Output the [X, Y] coordinate of the center of the cell containing the given text.  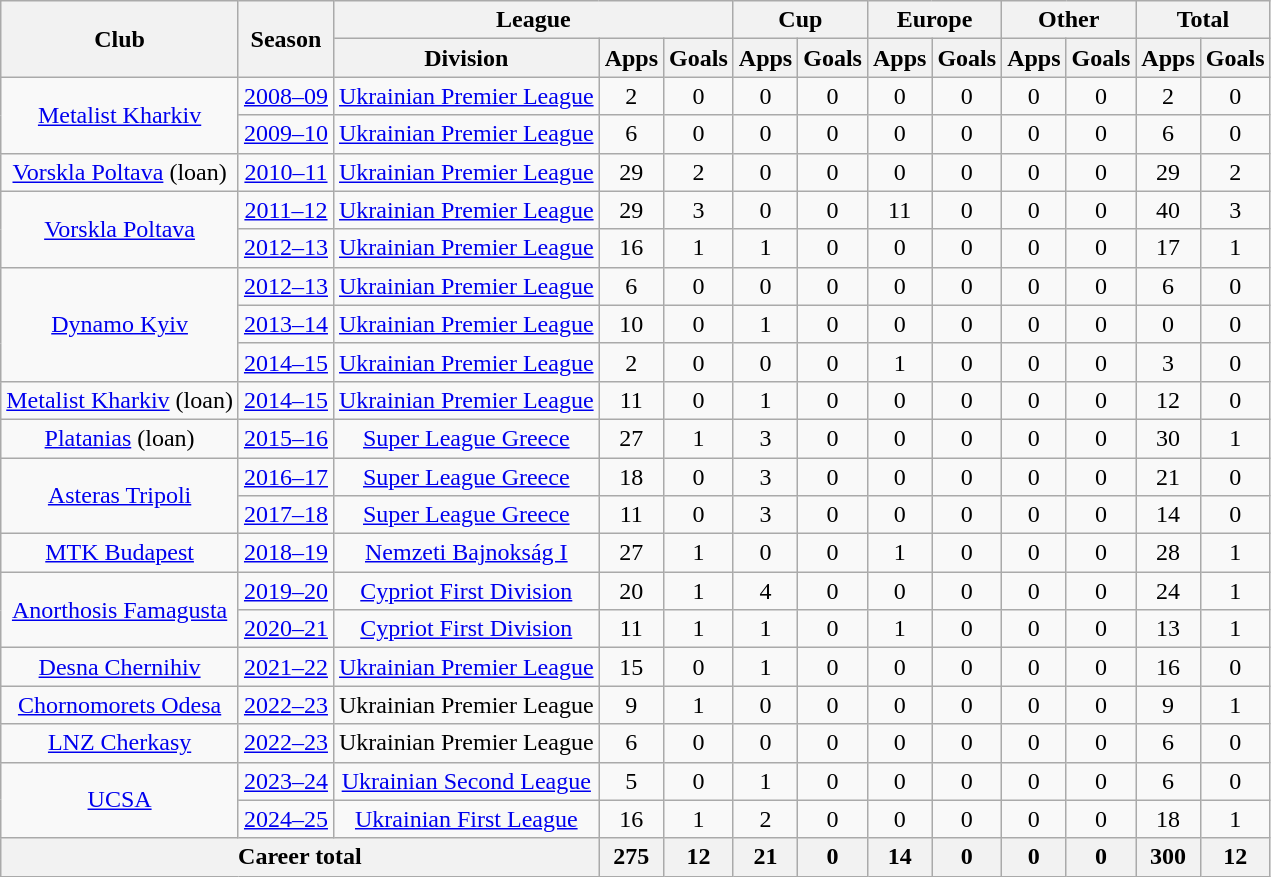
24 [1168, 591]
2013–14 [286, 324]
Desna Chernihiv [120, 667]
2017–18 [286, 515]
Career total [300, 857]
Dynamo Kyiv [120, 324]
2016–17 [286, 477]
300 [1168, 857]
Metalist Kharkiv [120, 115]
28 [1168, 553]
Ukrainian First League [466, 819]
2011–12 [286, 210]
2010–11 [286, 172]
Metalist Kharkiv (loan) [120, 400]
Division [466, 58]
Anorthosis Famagusta [120, 610]
2015–16 [286, 438]
2009–10 [286, 134]
Ukrainian Second League [466, 781]
Cup [800, 20]
Europe [934, 20]
17 [1168, 248]
Platanias (loan) [120, 438]
20 [631, 591]
5 [631, 781]
30 [1168, 438]
4 [765, 591]
League [533, 20]
2024–25 [286, 819]
15 [631, 667]
Total [1203, 20]
10 [631, 324]
Season [286, 39]
2019–20 [286, 591]
Club [120, 39]
13 [1168, 629]
2020–21 [286, 629]
Other [1069, 20]
Chornomorets Odesa [120, 705]
275 [631, 857]
Vorskla Poltava [120, 229]
2021–22 [286, 667]
Vorskla Poltava (loan) [120, 172]
40 [1168, 210]
2023–24 [286, 781]
MTK Budapest [120, 553]
Nemzeti Bajnokság I [466, 553]
LNZ Cherkasy [120, 743]
2018–19 [286, 553]
Asteras Tripoli [120, 496]
UCSA [120, 800]
2008–09 [286, 96]
